Search for the cell housing the specified text and yield its (X, Y) center coordinate. 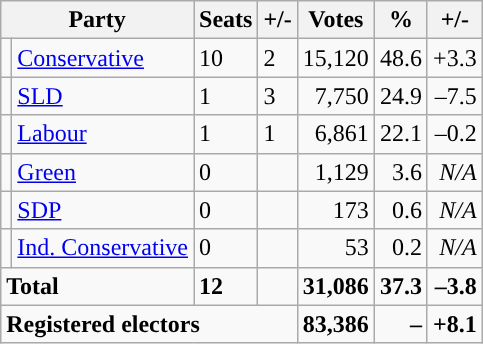
3.6 (400, 172)
Party (98, 20)
+8.1 (454, 324)
–7.5 (454, 96)
+3.3 (454, 58)
2 (278, 58)
15,120 (336, 58)
Votes (336, 20)
10 (226, 58)
–0.2 (454, 134)
0.6 (400, 210)
Registered electors (150, 324)
Seats (226, 20)
Labour (103, 134)
6,861 (336, 134)
% (400, 20)
48.6 (400, 58)
Green (103, 172)
37.3 (400, 286)
SDP (103, 210)
Ind. Conservative (103, 248)
24.9 (400, 96)
83,386 (336, 324)
12 (226, 286)
0.2 (400, 248)
7,750 (336, 96)
53 (336, 248)
31,086 (336, 286)
– (400, 324)
SLD (103, 96)
173 (336, 210)
1,129 (336, 172)
Total (98, 286)
22.1 (400, 134)
3 (278, 96)
Conservative (103, 58)
–3.8 (454, 286)
